Return (x, y) of the center of cell containing provided text 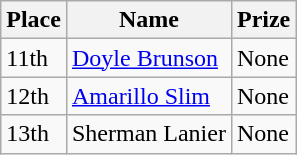
Amarillo Slim (148, 96)
12th (34, 96)
Prize (263, 20)
13th (34, 134)
Sherman Lanier (148, 134)
Place (34, 20)
Name (148, 20)
Doyle Brunson (148, 58)
11th (34, 58)
